Output the [X, Y] coordinate of the center of the cell containing the given text.  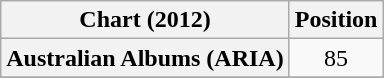
Chart (2012) [145, 20]
Australian Albums (ARIA) [145, 58]
85 [336, 58]
Position [336, 20]
